Identify which cell holds the provided text, then report its (x, y) central coordinate. 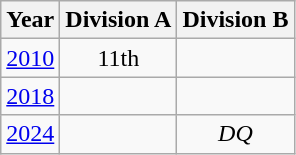
2010 (30, 58)
11th (118, 58)
2018 (30, 96)
2024 (30, 134)
Division A (118, 20)
DQ (236, 134)
Year (30, 20)
Division B (236, 20)
